Return (x, y) of the center of cell containing provided text 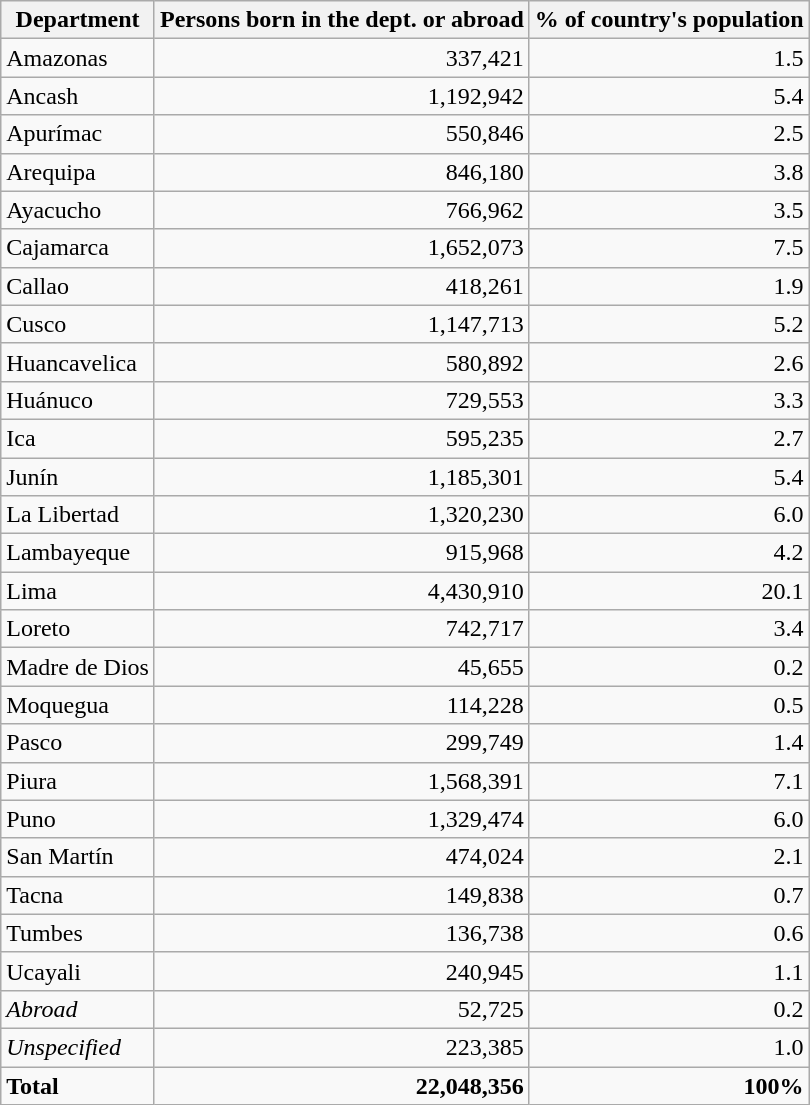
2.5 (669, 134)
Unspecified (78, 1047)
2.6 (669, 362)
1,192,942 (342, 96)
2.7 (669, 438)
550,846 (342, 134)
Cajamarca (78, 248)
Apurímac (78, 134)
1,568,391 (342, 781)
240,945 (342, 971)
Tumbes (78, 933)
1.5 (669, 58)
149,838 (342, 895)
Cusco (78, 324)
846,180 (342, 172)
1,652,073 (342, 248)
595,235 (342, 438)
Ucayali (78, 971)
Ayacucho (78, 210)
1,185,301 (342, 477)
3.5 (669, 210)
5.2 (669, 324)
915,968 (342, 553)
729,553 (342, 400)
580,892 (342, 362)
Persons born in the dept. or abroad (342, 20)
Tacna (78, 895)
0.5 (669, 705)
1,147,713 (342, 324)
1,329,474 (342, 819)
Callao (78, 286)
Total (78, 1085)
337,421 (342, 58)
742,717 (342, 629)
7.5 (669, 248)
Moquegua (78, 705)
Lima (78, 591)
766,962 (342, 210)
Madre de Dios (78, 667)
100% (669, 1085)
Huánuco (78, 400)
7.1 (669, 781)
20.1 (669, 591)
22,048,356 (342, 1085)
223,385 (342, 1047)
0.7 (669, 895)
1.0 (669, 1047)
1.1 (669, 971)
% of country's population (669, 20)
474,024 (342, 857)
299,749 (342, 743)
4,430,910 (342, 591)
Loreto (78, 629)
Arequipa (78, 172)
San Martín (78, 857)
1.9 (669, 286)
Pasco (78, 743)
114,228 (342, 705)
0.6 (669, 933)
Department (78, 20)
Abroad (78, 1009)
1,320,230 (342, 515)
Amazonas (78, 58)
3.3 (669, 400)
3.4 (669, 629)
52,725 (342, 1009)
45,655 (342, 667)
Ancash (78, 96)
Lambayeque (78, 553)
136,738 (342, 933)
1.4 (669, 743)
Junín (78, 477)
2.1 (669, 857)
3.8 (669, 172)
418,261 (342, 286)
Piura (78, 781)
4.2 (669, 553)
Huancavelica (78, 362)
Ica (78, 438)
Puno (78, 819)
La Libertad (78, 515)
